Detect which cell encompasses the target text, then output its (x, y) center coordinate. 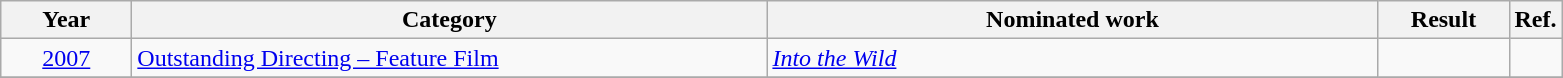
Category (450, 20)
Ref. (1536, 20)
Result (1444, 20)
Year (66, 20)
2007 (66, 58)
Into the Wild (1072, 58)
Nominated work (1072, 20)
Outstanding Directing – Feature Film (450, 58)
